For the text-containing cell, return its midpoint in [x, y] coordinate format. 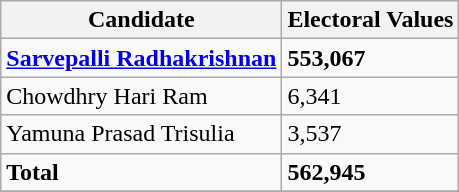
562,945 [370, 172]
Electoral Values [370, 20]
553,067 [370, 58]
Total [142, 172]
3,537 [370, 134]
Sarvepalli Radhakrishnan [142, 58]
Chowdhry Hari Ram [142, 96]
6,341 [370, 96]
Candidate [142, 20]
Yamuna Prasad Trisulia [142, 134]
